Determine the [X, Y] coordinate at the center of the cell enclosing the given text.  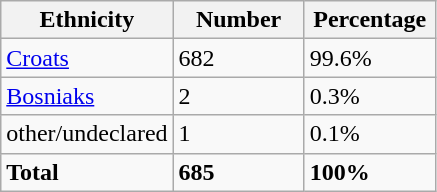
Ethnicity [87, 20]
Percentage [370, 20]
99.6% [370, 58]
other/undeclared [87, 134]
Croats [87, 58]
0.1% [370, 134]
Bosniaks [87, 96]
682 [238, 58]
0.3% [370, 96]
100% [370, 172]
Number [238, 20]
Total [87, 172]
2 [238, 96]
1 [238, 134]
685 [238, 172]
